Search for the cell housing the specified text and yield its [X, Y] center coordinate. 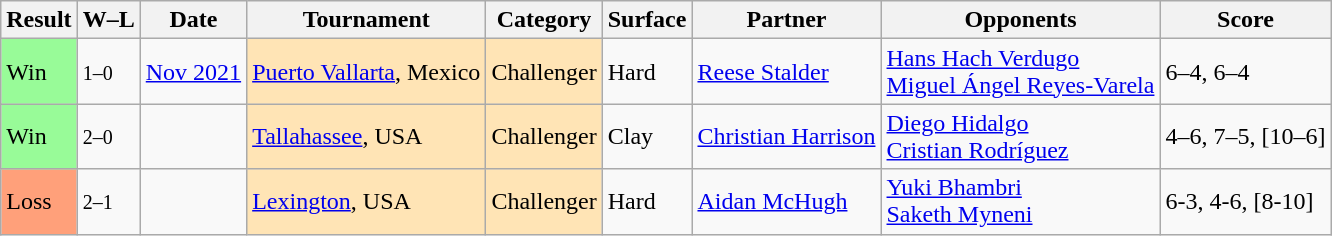
Yuki Bhambri Saketh Myneni [1020, 202]
Result [39, 20]
Category [544, 20]
2–0 [108, 136]
Tallahassee, USA [366, 136]
Loss [39, 202]
Tournament [366, 20]
Opponents [1020, 20]
Reese Stalder [786, 72]
W–L [108, 20]
4–6, 7–5, [10–6] [1246, 136]
Diego Hidalgo Cristian Rodríguez [1020, 136]
Aidan McHugh [786, 202]
Clay [647, 136]
2–1 [108, 202]
1–0 [108, 72]
Puerto Vallarta, Mexico [366, 72]
Surface [647, 20]
6–4, 6–4 [1246, 72]
Score [1246, 20]
Nov 2021 [193, 72]
Lexington, USA [366, 202]
Hans Hach Verdugo Miguel Ángel Reyes-Varela [1020, 72]
Date [193, 20]
Partner [786, 20]
Christian Harrison [786, 136]
6-3, 4-6, [8-10] [1246, 202]
